Search for the cell housing the specified text and yield its (x, y) center coordinate. 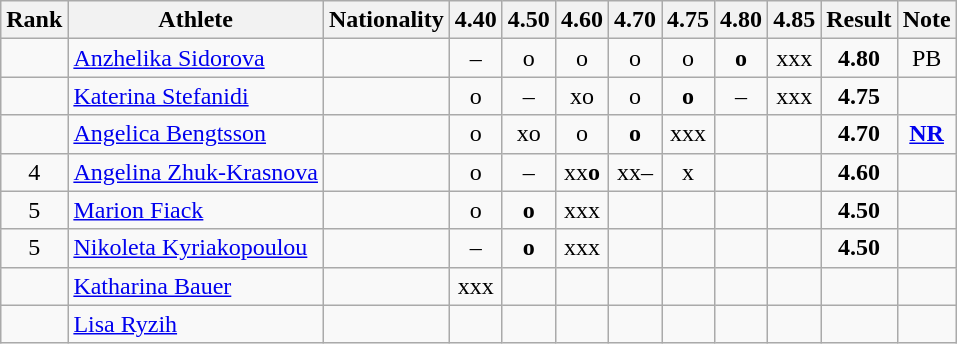
4 (34, 172)
Nikoleta Kyriakopoulou (196, 248)
Lisa Ryzih (196, 324)
Katerina Stefanidi (196, 96)
Marion Fiack (196, 210)
Anzhelika Sidorova (196, 58)
Angelina Zhuk-Krasnova (196, 172)
4.40 (476, 20)
4.85 (794, 20)
Result (859, 20)
x (688, 172)
Note (926, 20)
Athlete (196, 20)
Katharina Bauer (196, 286)
Rank (34, 20)
NR (926, 134)
xx– (634, 172)
PB (926, 58)
Angelica Bengtsson (196, 134)
Nationality (387, 20)
xxo (582, 172)
